Extract the (X, Y) coordinate from the center of the cell holding the provided text.  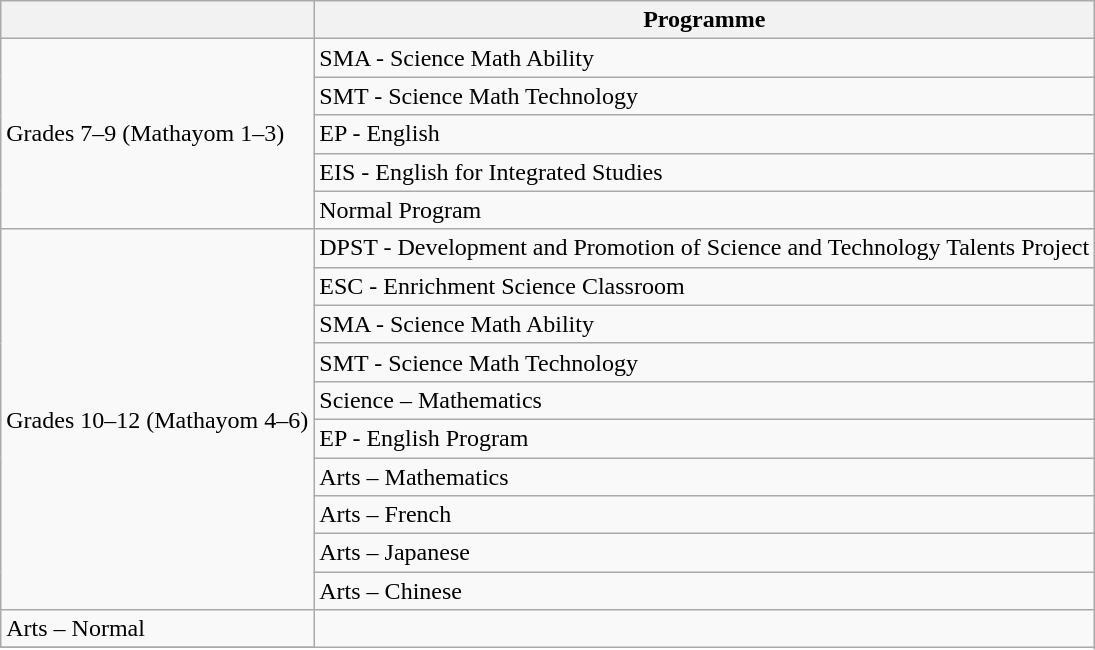
Arts – French (704, 515)
Programme (704, 20)
Arts – Japanese (704, 553)
EP - English (704, 134)
EIS - English for Integrated Studies (704, 172)
Arts – Mathematics (704, 477)
Grades 7–9 (Mathayom 1–3) (158, 134)
Arts – Normal (158, 629)
ESC - Enrichment Science Classroom (704, 286)
EP - English Program (704, 438)
Science – Mathematics (704, 400)
Normal Program (704, 210)
DPST - Development and Promotion of Science and Technology Talents Project (704, 248)
Arts – Chinese (704, 591)
Grades 10–12 (Mathayom 4–6) (158, 420)
